Locate the cell with the specified text and output its (x, y) center coordinate. 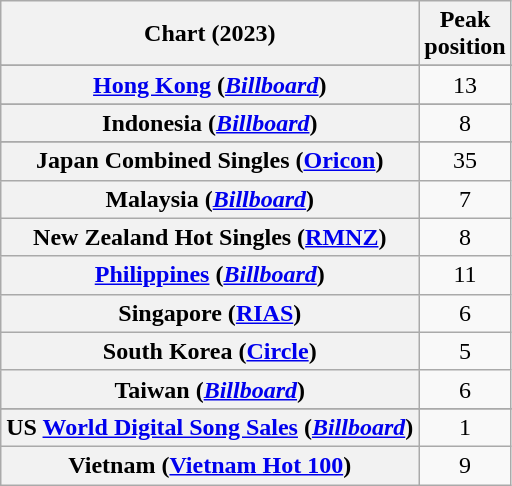
Malaysia (Billboard) (210, 199)
Singapore (RIAS) (210, 313)
New Zealand Hot Singles (RMNZ) (210, 237)
Japan Combined Singles (Oricon) (210, 161)
5 (465, 351)
13 (465, 85)
Chart (2023) (210, 34)
Peakposition (465, 34)
1 (465, 427)
35 (465, 161)
South Korea (Circle) (210, 351)
Hong Kong (Billboard) (210, 85)
Taiwan (Billboard) (210, 389)
11 (465, 275)
9 (465, 465)
Philippines (Billboard) (210, 275)
Vietnam (Vietnam Hot 100) (210, 465)
7 (465, 199)
Indonesia (Billboard) (210, 123)
US World Digital Song Sales (Billboard) (210, 427)
